Detect which cell encompasses the target text, then output its [x, y] center coordinate. 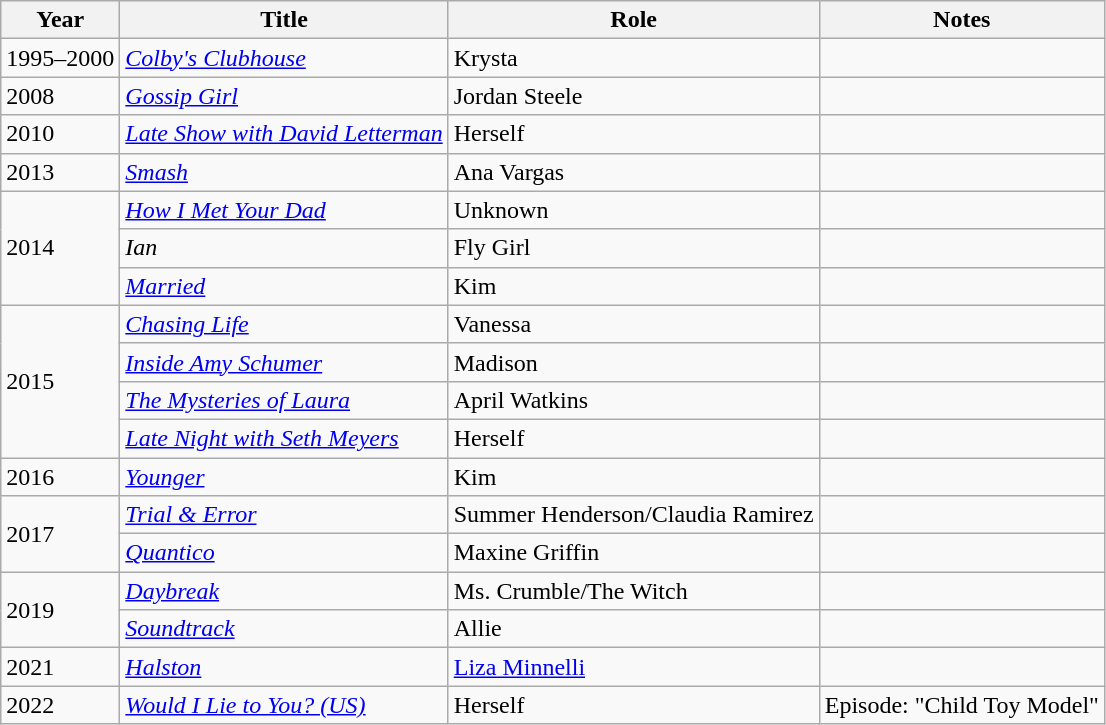
Allie [634, 629]
Chasing Life [284, 324]
Smash [284, 172]
Episode: "Child Toy Model" [962, 705]
2019 [60, 610]
Quantico [284, 553]
Married [284, 286]
2008 [60, 96]
2022 [60, 705]
Younger [284, 477]
Inside Amy Schumer [284, 362]
Daybreak [284, 591]
Halston [284, 667]
Summer Henderson/Claudia Ramirez [634, 515]
Colby's Clubhouse [284, 58]
Vanessa [634, 324]
1995–2000 [60, 58]
Trial & Error [284, 515]
2017 [60, 534]
Fly Girl [634, 248]
April Watkins [634, 400]
2014 [60, 248]
How I Met Your Dad [284, 210]
Late Show with David Letterman [284, 134]
Role [634, 20]
2016 [60, 477]
Soundtrack [284, 629]
Ian [284, 248]
Maxine Griffin [634, 553]
Notes [962, 20]
2015 [60, 381]
The Mysteries of Laura [284, 400]
Madison [634, 362]
Liza Minnelli [634, 667]
Late Night with Seth Meyers [284, 438]
2013 [60, 172]
Title [284, 20]
Krysta [634, 58]
Jordan Steele [634, 96]
Unknown [634, 210]
Ms. Crumble/The Witch [634, 591]
Ana Vargas [634, 172]
Would I Lie to You? (US) [284, 705]
2021 [60, 667]
Year [60, 20]
2010 [60, 134]
Gossip Girl [284, 96]
